Extract the (x, y) coordinate from the center of the cell holding the provided text.  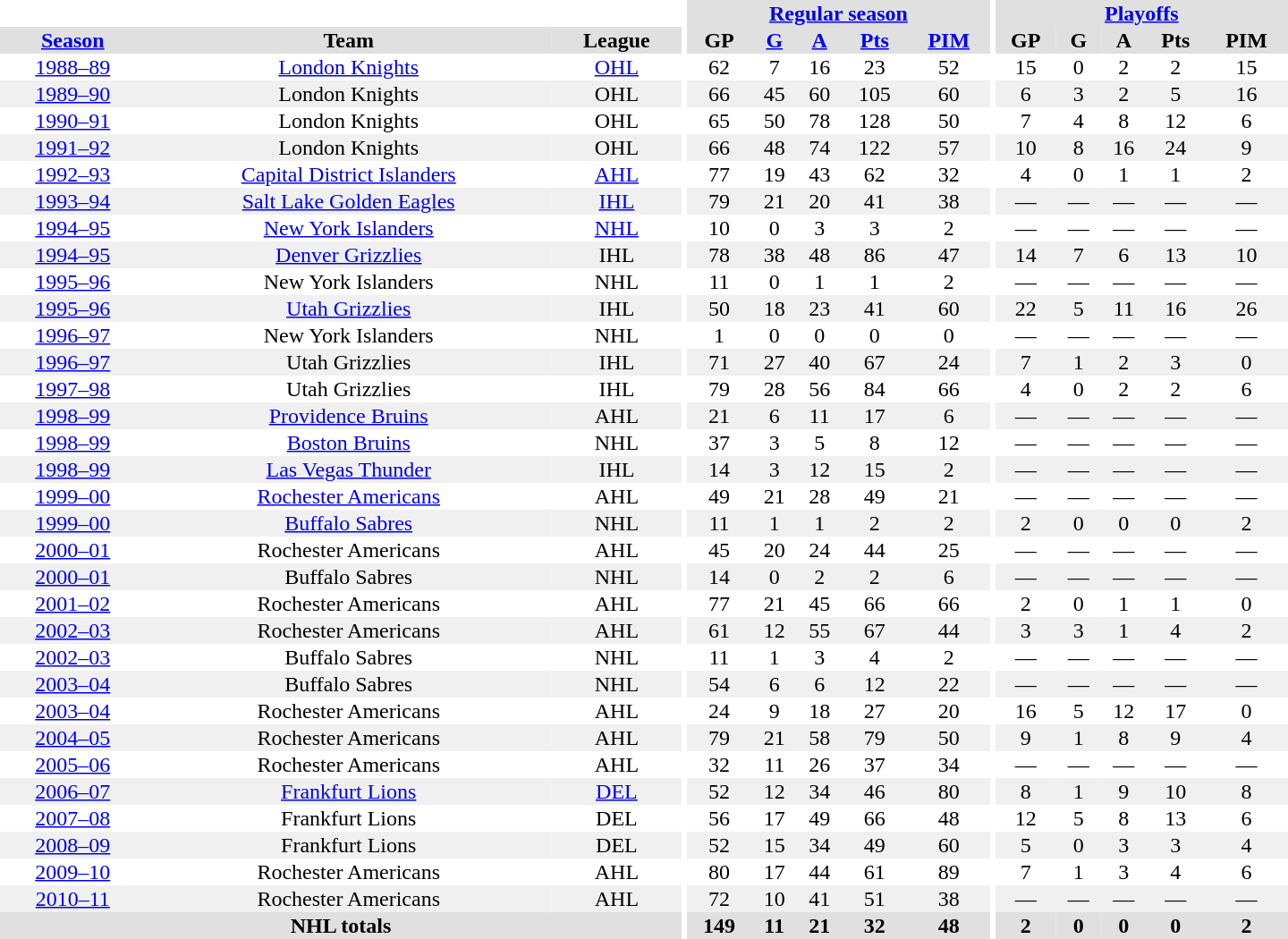
1993–94 (73, 201)
NHL totals (341, 926)
40 (819, 362)
Capital District Islanders (349, 174)
League (617, 40)
89 (948, 872)
2001–02 (73, 604)
Denver Grizzlies (349, 255)
46 (875, 791)
54 (719, 684)
1991–92 (73, 148)
105 (875, 94)
55 (819, 630)
2005–06 (73, 765)
51 (875, 899)
1990–91 (73, 121)
47 (948, 255)
128 (875, 121)
2006–07 (73, 791)
2009–10 (73, 872)
Providence Bruins (349, 416)
1988–89 (73, 67)
25 (948, 550)
Regular season (839, 13)
1992–93 (73, 174)
2008–09 (73, 845)
Team (349, 40)
71 (719, 362)
65 (719, 121)
1997–98 (73, 389)
86 (875, 255)
74 (819, 148)
Salt Lake Golden Eagles (349, 201)
149 (719, 926)
43 (819, 174)
84 (875, 389)
1989–90 (73, 94)
2007–08 (73, 818)
19 (774, 174)
57 (948, 148)
Las Vegas Thunder (349, 469)
Playoffs (1141, 13)
Boston Bruins (349, 443)
2010–11 (73, 899)
122 (875, 148)
Season (73, 40)
72 (719, 899)
58 (819, 738)
2004–05 (73, 738)
